Find where the given text appears and provide that cell's center as [X, Y] coordinate. 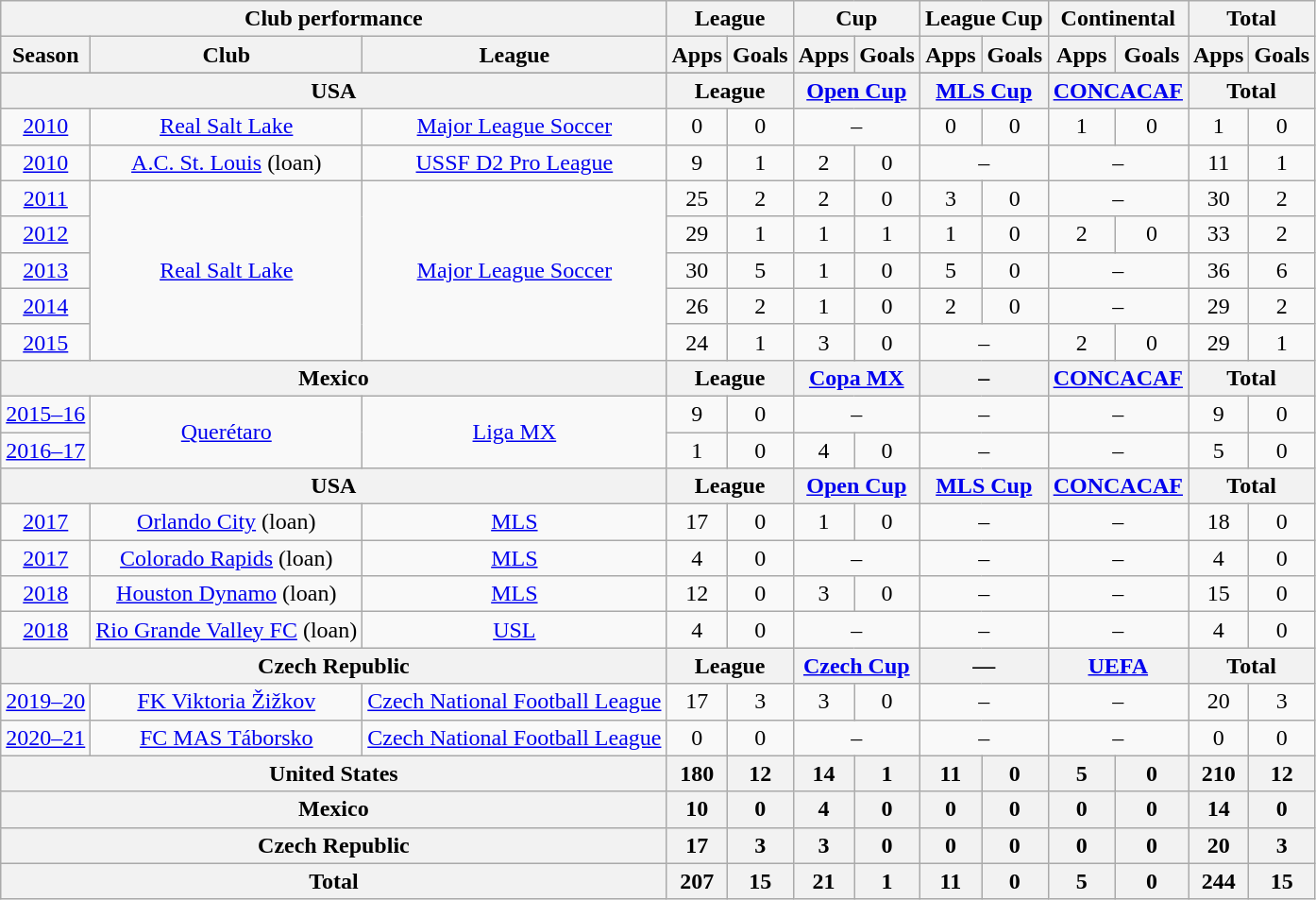
FC MAS Táborsko [227, 738]
24 [697, 342]
Orlando City (loan) [227, 522]
25 [697, 198]
2015 [45, 342]
Czech Cup [856, 666]
244 [1218, 881]
Continental [1118, 19]
League Cup [984, 19]
10 [697, 809]
FK Viktoria Žižkov [227, 702]
26 [697, 306]
18 [1218, 522]
2012 [45, 234]
Rio Grande Valley FC (loan) [227, 630]
USL [515, 630]
Club performance [334, 19]
33 [1218, 234]
6 [1282, 270]
2015–16 [45, 414]
2013 [45, 270]
2014 [45, 306]
Copa MX [856, 378]
United States [334, 773]
Liga MX [515, 432]
2020–21 [45, 738]
2011 [45, 198]
— [984, 666]
Colorado Rapids (loan) [227, 558]
A.C. St. Louis (loan) [227, 162]
Club [227, 55]
210 [1218, 773]
Season [45, 55]
2019–20 [45, 702]
Cup [856, 19]
207 [697, 881]
180 [697, 773]
21 [823, 881]
36 [1218, 270]
USSF D2 Pro League [515, 162]
UEFA [1118, 666]
Querétaro [227, 432]
2016–17 [45, 450]
Houston Dynamo (loan) [227, 594]
